Return the [x, y] coordinate for the center point of the cell that contains the specified text.  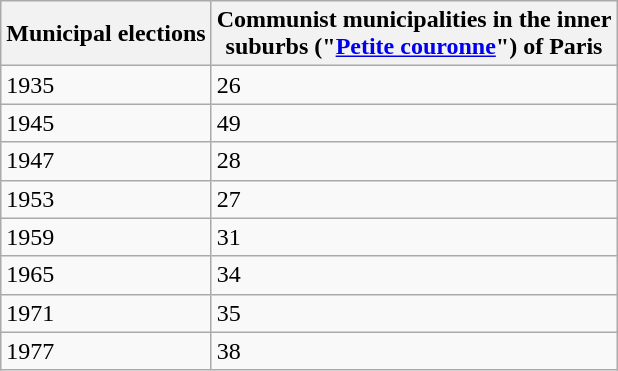
Municipal elections [106, 34]
1971 [106, 313]
1945 [106, 123]
1959 [106, 237]
Communist municipalities in the innersuburbs ("Petite couronne") of Paris [414, 34]
1977 [106, 351]
35 [414, 313]
1947 [106, 161]
34 [414, 275]
49 [414, 123]
27 [414, 199]
1953 [106, 199]
28 [414, 161]
31 [414, 237]
1935 [106, 85]
26 [414, 85]
1965 [106, 275]
38 [414, 351]
